Scan for the cell matching the given text and deliver its (x, y) coordinate at center. 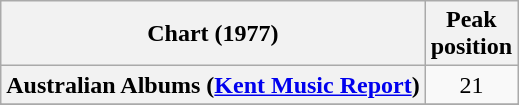
Chart (1977) (213, 34)
Peakposition (471, 34)
Australian Albums (Kent Music Report) (213, 85)
21 (471, 85)
